Locate the cell with the specified text and output its [x, y] center coordinate. 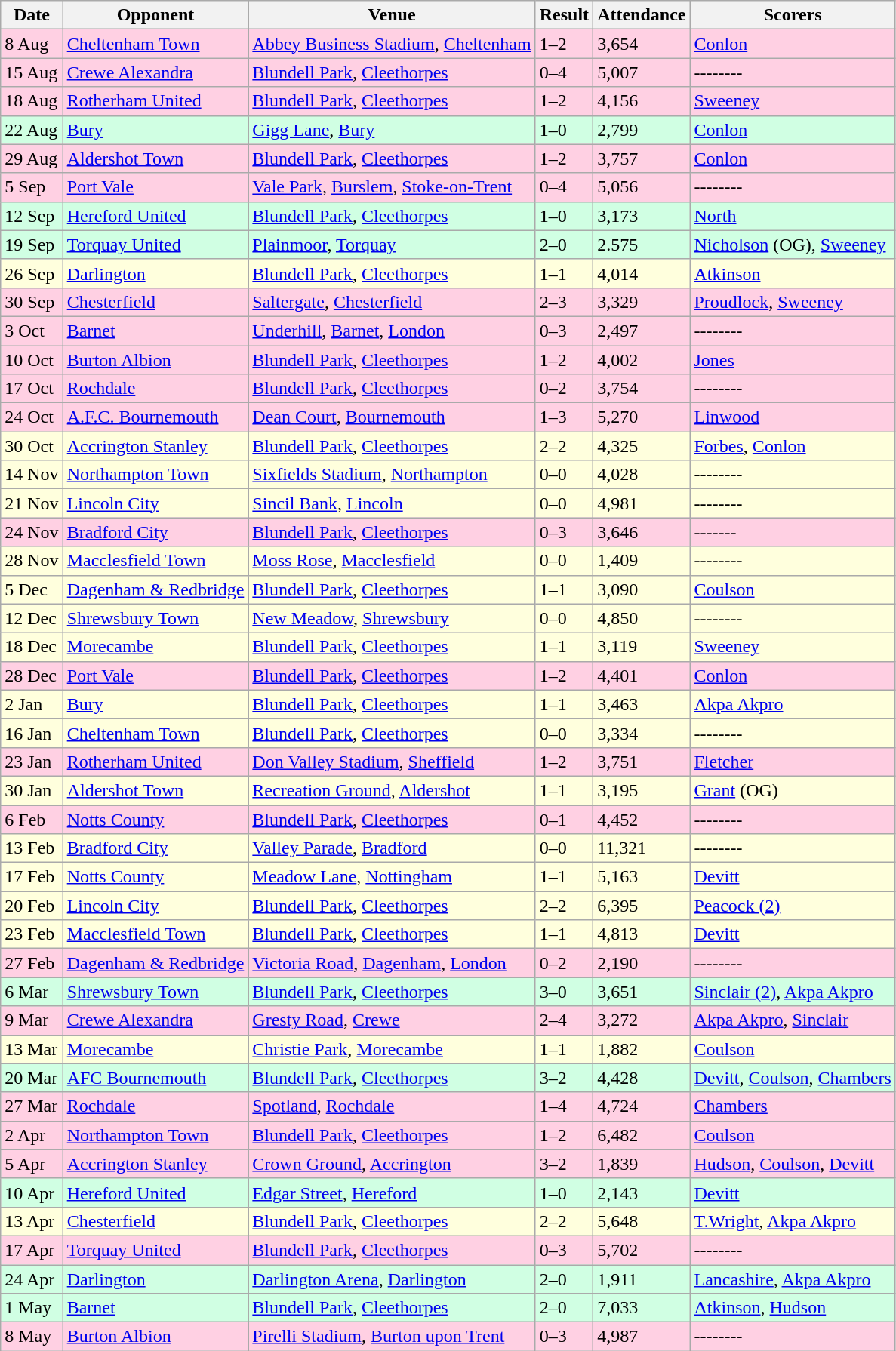
1,409 [642, 561]
4,325 [642, 446]
12 Sep [32, 216]
21 Nov [32, 503]
Pirelli Stadium, Burton upon Trent [392, 1337]
Valley Parade, Bradford [392, 848]
18 Aug [32, 101]
Fletcher [793, 762]
2,799 [642, 130]
Spotland, Rochdale [392, 1106]
2,497 [642, 331]
4,452 [642, 819]
13 Apr [32, 1221]
Attendance [642, 15]
1,882 [642, 1049]
18 Dec [32, 647]
5 Sep [32, 187]
Nicholson (OG), Sweeney [793, 245]
Venue [392, 15]
19 Sep [32, 245]
Proudlock, Sweeney [793, 302]
5,702 [642, 1250]
Christie Park, Morecambe [392, 1049]
15 Aug [32, 72]
5,648 [642, 1221]
Don Valley Stadium, Sheffield [392, 762]
2 Apr [32, 1135]
2 Jan [32, 704]
27 Feb [32, 963]
3,090 [642, 589]
T.Wright, Akpa Akpro [793, 1221]
3,334 [642, 733]
4,401 [642, 675]
3–0 [564, 992]
13 Mar [32, 1049]
4,002 [642, 360]
AFC Bournemouth [155, 1078]
A.F.C. Bournemouth [155, 417]
Meadow Lane, Nottingham [392, 877]
Peacock (2) [793, 906]
Date [32, 15]
3,757 [642, 158]
4,987 [642, 1337]
16 Jan [32, 733]
Vale Park, Burslem, Stoke-on-Trent [392, 187]
Underhill, Barnet, London [392, 331]
4,724 [642, 1106]
27 Mar [32, 1106]
2,143 [642, 1193]
Akpa Akpro [793, 704]
Darlington Arena, Darlington [392, 1279]
4,850 [642, 618]
2,190 [642, 963]
5,163 [642, 877]
3,646 [642, 532]
6 Feb [32, 819]
28 Nov [32, 561]
Result [564, 15]
24 Apr [32, 1279]
3,173 [642, 216]
1–4 [564, 1106]
17 Oct [32, 389]
7,033 [642, 1308]
1,839 [642, 1164]
20 Mar [32, 1078]
5,007 [642, 72]
5,056 [642, 187]
Jones [793, 360]
Recreation Ground, Aldershot [392, 790]
23 Jan [32, 762]
30 Oct [32, 446]
24 Oct [32, 417]
Devitt, Coulson, Chambers [793, 1078]
3,195 [642, 790]
Plainmoor, Torquay [392, 245]
Opponent [155, 15]
Akpa Akpro, Sinclair [793, 1020]
23 Feb [32, 934]
13 Feb [32, 848]
1–3 [564, 417]
30 Jan [32, 790]
4,981 [642, 503]
5 Apr [32, 1164]
1 May [32, 1308]
29 Aug [32, 158]
3,651 [642, 992]
3,463 [642, 704]
30 Sep [32, 302]
6,395 [642, 906]
12 Dec [32, 618]
3,751 [642, 762]
Victoria Road, Dagenham, London [392, 963]
3,329 [642, 302]
2–4 [564, 1020]
3,654 [642, 44]
11,321 [642, 848]
10 Oct [32, 360]
Crown Ground, Accrington [392, 1164]
Hudson, Coulson, Devitt [793, 1164]
Forbes, Conlon [793, 446]
3 Oct [32, 331]
28 Dec [32, 675]
Sinclair (2), Akpa Akpro [793, 992]
9 Mar [32, 1020]
20 Feb [32, 906]
Scorers [793, 15]
North [793, 216]
8 May [32, 1337]
22 Aug [32, 130]
Grant (OG) [793, 790]
17 Feb [32, 877]
4,428 [642, 1078]
6,482 [642, 1135]
1,911 [642, 1279]
6 Mar [32, 992]
10 Apr [32, 1193]
3,119 [642, 647]
Atkinson, Hudson [793, 1308]
2.575 [642, 245]
Edgar Street, Hereford [392, 1193]
Linwood [793, 417]
4,813 [642, 934]
17 Apr [32, 1250]
Moss Rose, Macclesfield [392, 561]
14 Nov [32, 475]
Sixfields Stadium, Northampton [392, 475]
5 Dec [32, 589]
0–1 [564, 819]
Gigg Lane, Bury [392, 130]
New Meadow, Shrewsbury [392, 618]
4,156 [642, 101]
8 Aug [32, 44]
Sincil Bank, Lincoln [392, 503]
3,272 [642, 1020]
Lancashire, Akpa Akpro [793, 1279]
4,014 [642, 273]
------- [793, 532]
3,754 [642, 389]
Abbey Business Stadium, Cheltenham [392, 44]
5,270 [642, 417]
Atkinson [793, 273]
Gresty Road, Crewe [392, 1020]
4,028 [642, 475]
26 Sep [32, 273]
24 Nov [32, 532]
Dean Court, Bournemouth [392, 417]
Saltergate, Chesterfield [392, 302]
Chambers [793, 1106]
2–3 [564, 302]
